Search for the cell housing the specified text and yield its (X, Y) center coordinate. 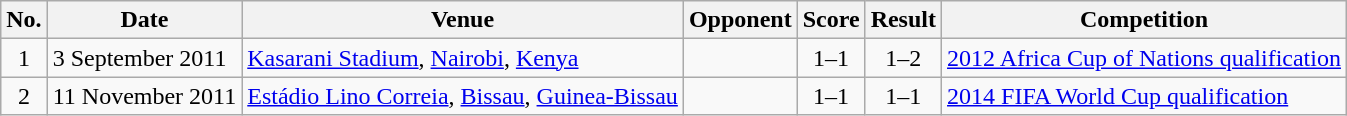
2014 FIFA World Cup qualification (1144, 96)
Venue (463, 20)
Result (903, 20)
2 (24, 96)
Opponent (740, 20)
1–2 (903, 58)
Estádio Lino Correia, Bissau, Guinea-Bissau (463, 96)
3 September 2011 (144, 58)
2012 Africa Cup of Nations qualification (1144, 58)
Competition (1144, 20)
No. (24, 20)
11 November 2011 (144, 96)
Kasarani Stadium, Nairobi, Kenya (463, 58)
Score (831, 20)
Date (144, 20)
1 (24, 58)
